For the text-containing cell, return its midpoint in (X, Y) coordinate format. 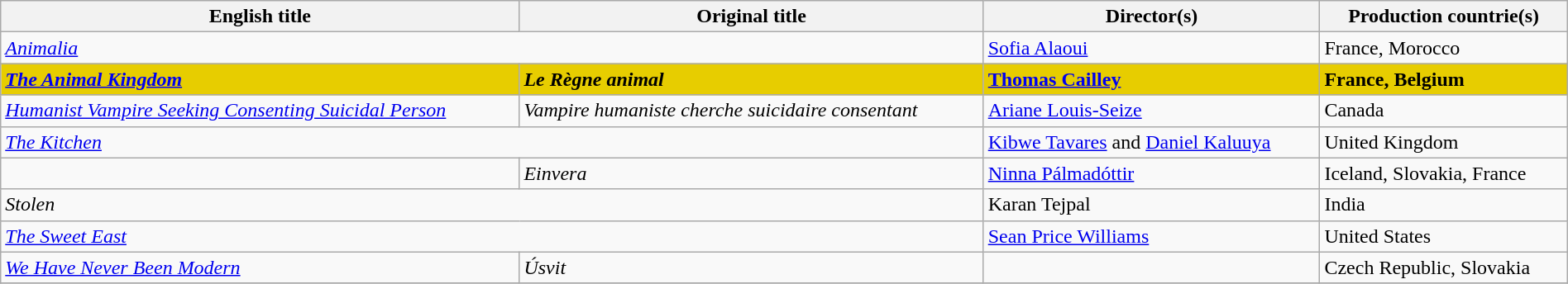
Ninna Pálmadóttir (1151, 173)
Kibwe Tavares and Daniel Kaluuya (1151, 142)
Ariane Louis-Seize (1151, 111)
Animalia (492, 48)
The Animal Kingdom (260, 79)
Sofia Alaoui (1151, 48)
Iceland, Slovakia, France (1444, 173)
Karan Tejpal (1151, 205)
English title (260, 17)
Vampire humaniste cherche suicidaire consentant (751, 111)
Le Règne animal (751, 79)
We Have Never Been Modern (260, 267)
Humanist Vampire Seeking Consenting Suicidal Person (260, 111)
Sean Price Williams (1151, 236)
Stolen (492, 205)
Production countrie(s) (1444, 17)
Thomas Cailley (1151, 79)
Original title (751, 17)
France, Morocco (1444, 48)
India (1444, 205)
Director(s) (1151, 17)
The Sweet East (492, 236)
Canada (1444, 111)
Úsvit (751, 267)
United States (1444, 236)
Einvera (751, 173)
United Kingdom (1444, 142)
Czech Republic, Slovakia (1444, 267)
France, Belgium (1444, 79)
The Kitchen (492, 142)
